Determine the [x, y] coordinate at the center of the cell enclosing the given text.  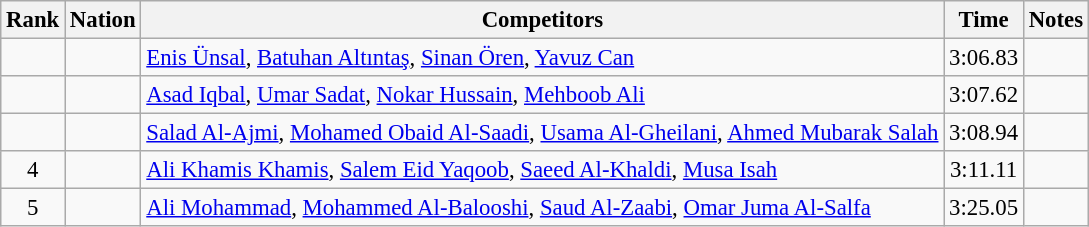
Nation [103, 20]
4 [33, 170]
Competitors [542, 20]
Time [984, 20]
Asad Iqbal, Umar Sadat, Nokar Hussain, Mehboob Ali [542, 95]
Ali Mohammad, Mohammed Al-Balooshi, Saud Al-Zaabi, Omar Juma Al-Salfa [542, 208]
3:11.11 [984, 170]
Salad Al-Ajmi, Mohamed Obaid Al-Saadi, Usama Al-Gheilani, Ahmed Mubarak Salah [542, 133]
5 [33, 208]
Rank [33, 20]
Ali Khamis Khamis, Salem Eid Yaqoob, Saeed Al-Khaldi, Musa Isah [542, 170]
Enis Ünsal, Batuhan Altıntaş, Sinan Ören, Yavuz Can [542, 58]
3:08.94 [984, 133]
3:07.62 [984, 95]
3:06.83 [984, 58]
Notes [1056, 20]
3:25.05 [984, 208]
